Locate the cell with the specified text and output its (X, Y) center coordinate. 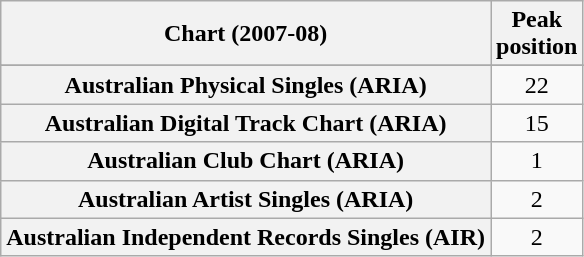
22 (537, 85)
Chart (2007-08) (246, 34)
15 (537, 123)
Australian Physical Singles (ARIA) (246, 85)
Australian Independent Records Singles (AIR) (246, 237)
1 (537, 161)
Peakposition (537, 34)
Australian Club Chart (ARIA) (246, 161)
Australian Artist Singles (ARIA) (246, 199)
Australian Digital Track Chart (ARIA) (246, 123)
